Extract the (x, y) coordinate from the center of the cell holding the provided text.  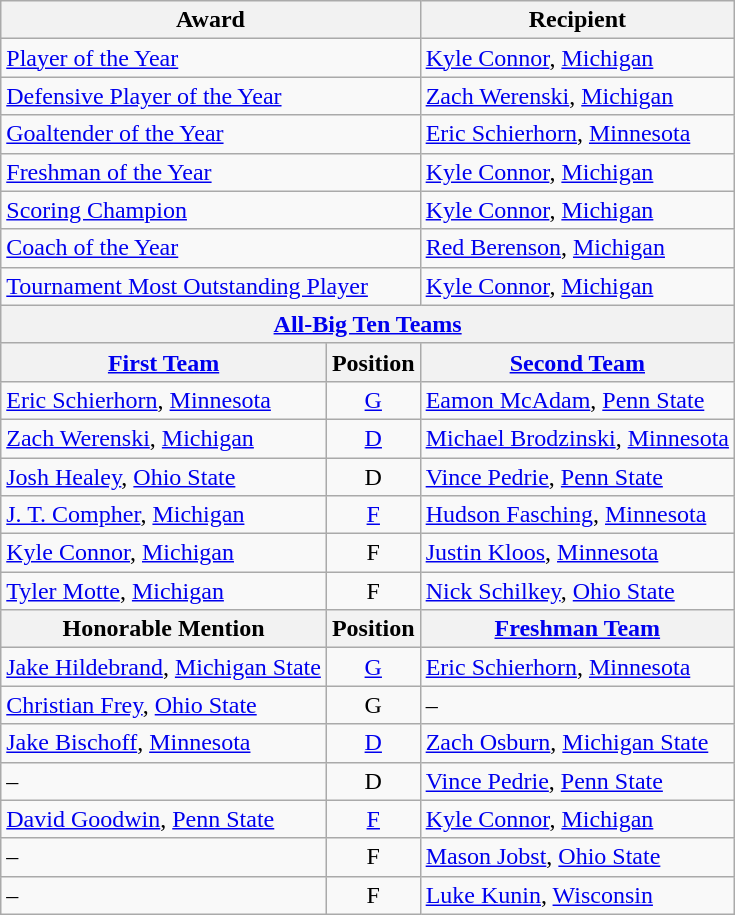
All-Big Ten Teams (368, 324)
Justin Kloos, Minnesota (577, 553)
Michael Brodzinski, Minnesota (577, 438)
Defensive Player of the Year (210, 96)
Red Berenson, Michigan (577, 248)
Josh Healey, Ohio State (164, 477)
Coach of the Year (210, 248)
Freshman Team (577, 629)
Mason Jobst, Ohio State (577, 857)
Zach Osburn, Michigan State (577, 743)
Jake Hildebrand, Michigan State (164, 667)
First Team (164, 362)
Luke Kunin, Wisconsin (577, 895)
J. T. Compher, Michigan (164, 515)
Recipient (577, 20)
Scoring Champion (210, 210)
Christian Frey, Ohio State (164, 705)
Hudson Fasching, Minnesota (577, 515)
Jake Bischoff, Minnesota (164, 743)
Second Team (577, 362)
Freshman of the Year (210, 172)
Goaltender of the Year (210, 134)
Award (210, 20)
Player of the Year (210, 58)
Tournament Most Outstanding Player (210, 286)
Tyler Motte, Michigan (164, 591)
Honorable Mention (164, 629)
Eamon McAdam, Penn State (577, 400)
Nick Schilkey, Ohio State (577, 591)
David Goodwin, Penn State (164, 819)
